Search for the cell housing the specified text and yield its (x, y) center coordinate. 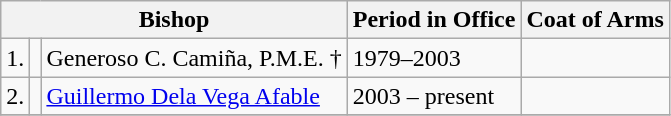
2. (16, 96)
2003 – present (434, 96)
Coat of Arms (595, 20)
Period in Office (434, 20)
Bishop (174, 20)
1979–2003 (434, 58)
Generoso C. Camiña, P.M.E. † (194, 58)
1. (16, 58)
Guillermo Dela Vega Afable (194, 96)
